For the text-containing cell, return its midpoint in [X, Y] coordinate format. 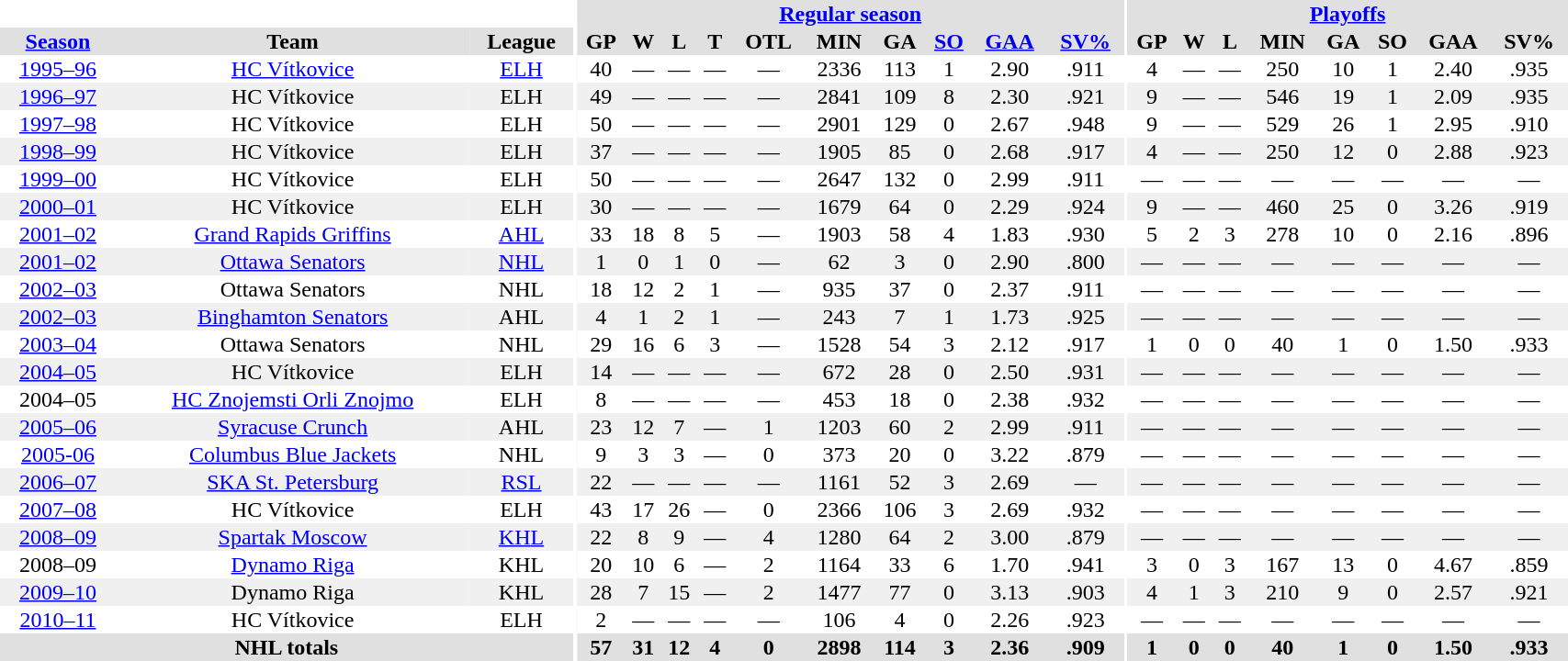
935 [840, 289]
.903 [1086, 592]
29 [601, 344]
43 [601, 510]
3.26 [1453, 207]
NHL totals [287, 647]
1.70 [1010, 565]
1203 [840, 427]
210 [1282, 592]
.924 [1086, 207]
2006–07 [58, 482]
.859 [1529, 565]
58 [899, 234]
2.95 [1453, 124]
17 [643, 510]
13 [1343, 565]
2.88 [1453, 151]
2.26 [1010, 620]
113 [899, 69]
529 [1282, 124]
2010–11 [58, 620]
.941 [1086, 565]
2007–08 [58, 510]
1528 [840, 344]
2.37 [1010, 289]
.910 [1529, 124]
30 [601, 207]
Binghamton Senators [292, 317]
31 [643, 647]
243 [840, 317]
2.09 [1453, 96]
23 [601, 427]
546 [1282, 96]
.896 [1529, 234]
1905 [840, 151]
2.12 [1010, 344]
57 [601, 647]
2005–06 [58, 427]
2.50 [1010, 372]
1.83 [1010, 234]
2000–01 [58, 207]
2336 [840, 69]
Season [58, 41]
HC Znojemsti Orli Znojmo [292, 399]
1998–99 [58, 151]
Regular season [851, 14]
2.57 [1453, 592]
62 [840, 262]
3.00 [1010, 537]
2.16 [1453, 234]
460 [1282, 207]
49 [601, 96]
672 [840, 372]
453 [840, 399]
1.73 [1010, 317]
Grand Rapids Griffins [292, 234]
114 [899, 647]
2005-06 [58, 454]
.925 [1086, 317]
2841 [840, 96]
Columbus Blue Jackets [292, 454]
278 [1282, 234]
1280 [840, 537]
OTL [769, 41]
14 [601, 372]
RSL [521, 482]
T [715, 41]
1999–00 [58, 179]
1164 [840, 565]
2003–04 [58, 344]
2.36 [1010, 647]
SKA St. Petersburg [292, 482]
1997–98 [58, 124]
15 [680, 592]
2647 [840, 179]
1996–97 [58, 96]
132 [899, 179]
.919 [1529, 207]
1995–96 [58, 69]
Syracuse Crunch [292, 427]
19 [1343, 96]
1903 [840, 234]
129 [899, 124]
2901 [840, 124]
85 [899, 151]
Playoffs [1348, 14]
1161 [840, 482]
2.38 [1010, 399]
2.68 [1010, 151]
77 [899, 592]
1679 [840, 207]
2009–10 [58, 592]
.909 [1086, 647]
.800 [1086, 262]
2.30 [1010, 96]
4.67 [1453, 565]
Spartak Moscow [292, 537]
54 [899, 344]
60 [899, 427]
3.22 [1010, 454]
52 [899, 482]
167 [1282, 565]
.948 [1086, 124]
.931 [1086, 372]
2.67 [1010, 124]
373 [840, 454]
2.29 [1010, 207]
.930 [1086, 234]
2366 [840, 510]
3.13 [1010, 592]
2.40 [1453, 69]
1477 [840, 592]
25 [1343, 207]
2898 [840, 647]
Team [292, 41]
16 [643, 344]
League [521, 41]
109 [899, 96]
